Pinpoint the cell where the given text exists, returning its [x, y] midpoint coordinate. 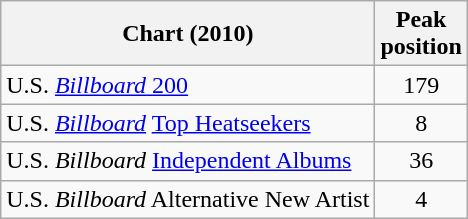
Chart (2010) [188, 34]
4 [421, 199]
U.S. Billboard Alternative New Artist [188, 199]
Peakposition [421, 34]
179 [421, 85]
U.S. Billboard 200 [188, 85]
8 [421, 123]
U.S. Billboard Top Heatseekers [188, 123]
36 [421, 161]
U.S. Billboard Independent Albums [188, 161]
